Locate the cell with the specified text and output its (x, y) center coordinate. 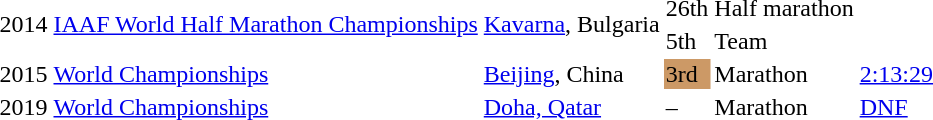
Marathon (784, 74)
Beijing, China (572, 74)
Team (784, 41)
5th (687, 41)
World Championships (266, 74)
3rd (687, 74)
